For the text-containing cell, return its midpoint in (x, y) coordinate format. 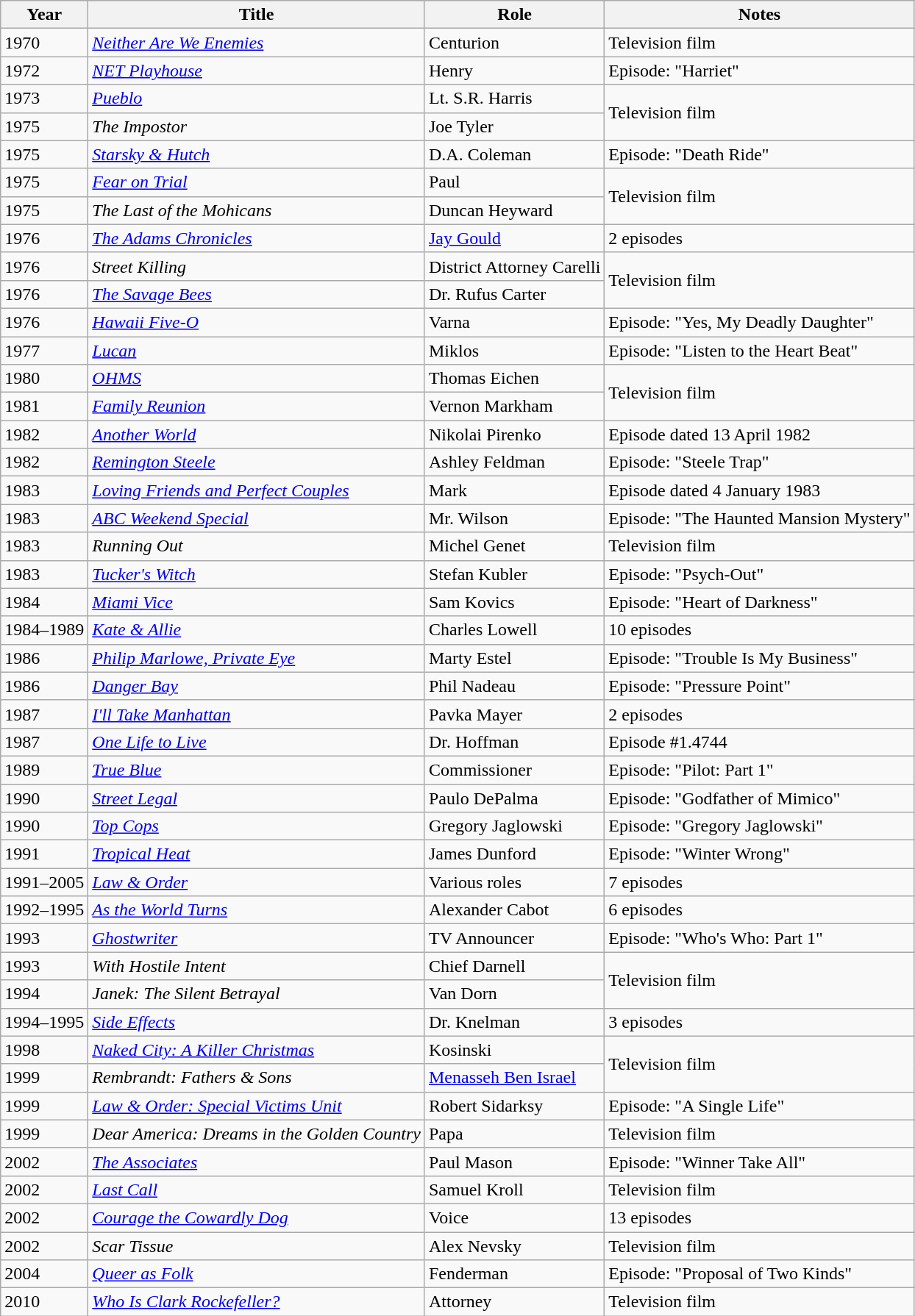
Rembrandt: Fathers & Sons (257, 1078)
Ghostwriter (257, 938)
Role (514, 15)
Episode: "A Single Life" (759, 1106)
Henry (514, 71)
7 episodes (759, 882)
1994 (44, 994)
OHMS (257, 379)
Samuel Kroll (514, 1190)
Alexander Cabot (514, 910)
Jay Gould (514, 238)
Law & Order: Special Victims Unit (257, 1106)
Year (44, 15)
Miklos (514, 351)
Episode: "Winter Wrong" (759, 854)
Menasseh Ben Israel (514, 1078)
Episode: "Pilot: Part 1" (759, 770)
Episode: "Winner Take All" (759, 1162)
Episode: "The Haunted Mansion Mystery" (759, 518)
Thomas Eichen (514, 379)
Voice (514, 1217)
Robert Sidarksy (514, 1106)
Episode: "Trouble Is My Business" (759, 658)
As the World Turns (257, 910)
Courage the Cowardly Dog (257, 1217)
Ashley Feldman (514, 462)
Lt. S.R. Harris (514, 99)
2004 (44, 1274)
Pueblo (257, 99)
1992–1995 (44, 910)
Philip Marlowe, Private Eye (257, 658)
Street Killing (257, 266)
With Hostile Intent (257, 966)
Episode: "Death Ride" (759, 154)
Kosinski (514, 1050)
1991 (44, 854)
Paul (514, 182)
1981 (44, 407)
Notes (759, 15)
Remington Steele (257, 462)
Episode: "Yes, My Deadly Daughter" (759, 322)
District Attorney Carelli (514, 266)
Episode dated 13 April 1982 (759, 435)
Episode: "Pressure Point" (759, 686)
Duncan Heyward (514, 210)
Law & Order (257, 882)
Episode: "Steele Trap" (759, 462)
Episode: "Listen to the Heart Beat" (759, 351)
Centurion (514, 43)
Miami Vice (257, 602)
3 episodes (759, 1022)
Top Cops (257, 826)
Van Dorn (514, 994)
Dr. Hoffman (514, 742)
Running Out (257, 546)
Title (257, 15)
Sam Kovics (514, 602)
Episode #1.4744 (759, 742)
Chief Darnell (514, 966)
The Adams Chronicles (257, 238)
Episode: "Gregory Jaglowski" (759, 826)
Episode: "Proposal of Two Kinds" (759, 1274)
Gregory Jaglowski (514, 826)
Family Reunion (257, 407)
The Associates (257, 1162)
Alex Nevsky (514, 1246)
Hawaii Five-O (257, 322)
Tucker's Witch (257, 574)
1977 (44, 351)
Danger Bay (257, 686)
10 episodes (759, 630)
Attorney (514, 1302)
1973 (44, 99)
Another World (257, 435)
Dr. Knelman (514, 1022)
Mark (514, 490)
Pavka Mayer (514, 714)
James Dunford (514, 854)
Naked City: A Killer Christmas (257, 1050)
13 episodes (759, 1217)
D.A. Coleman (514, 154)
1972 (44, 71)
Michel Genet (514, 546)
Episode: "Heart of Darkness" (759, 602)
Loving Friends and Perfect Couples (257, 490)
Phil Nadeau (514, 686)
1989 (44, 770)
Who Is Clark Rockefeller? (257, 1302)
The Savage Bees (257, 294)
1980 (44, 379)
TV Announcer (514, 938)
Charles Lowell (514, 630)
Paulo DePalma (514, 798)
Neither Are We Enemies (257, 43)
Various roles (514, 882)
The Impostor (257, 126)
Papa (514, 1134)
Scar Tissue (257, 1246)
NET Playhouse (257, 71)
Varna (514, 322)
Vernon Markham (514, 407)
Queer as Folk (257, 1274)
1998 (44, 1050)
One Life to Live (257, 742)
Marty Estel (514, 658)
Episode: "Harriet" (759, 71)
Dear America: Dreams in the Golden Country (257, 1134)
Stefan Kubler (514, 574)
Paul Mason (514, 1162)
Episode: "Godfather of Mimico" (759, 798)
Fear on Trial (257, 182)
Episode: "Who's Who: Part 1" (759, 938)
Kate & Allie (257, 630)
I'll Take Manhattan (257, 714)
1970 (44, 43)
Commissioner (514, 770)
Starsky & Hutch (257, 154)
Joe Tyler (514, 126)
Mr. Wilson (514, 518)
Nikolai Pirenko (514, 435)
Tropical Heat (257, 854)
The Last of the Mohicans (257, 210)
ABC Weekend Special (257, 518)
Street Legal (257, 798)
Dr. Rufus Carter (514, 294)
Episode dated 4 January 1983 (759, 490)
1991–2005 (44, 882)
Fenderman (514, 1274)
Last Call (257, 1190)
Side Effects (257, 1022)
6 episodes (759, 910)
Janek: The Silent Betrayal (257, 994)
1994–1995 (44, 1022)
Lucan (257, 351)
Episode: "Psych-Out" (759, 574)
1984–1989 (44, 630)
True Blue (257, 770)
2010 (44, 1302)
1984 (44, 602)
